Pinpoint the cell where the given text exists, returning its [X, Y] midpoint coordinate. 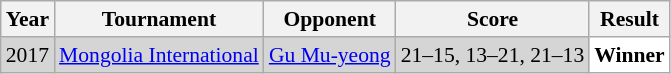
Mongolia International [159, 55]
Winner [630, 55]
Gu Mu-yeong [330, 55]
Result [630, 19]
Year [28, 19]
21–15, 13–21, 21–13 [493, 55]
Tournament [159, 19]
2017 [28, 55]
Opponent [330, 19]
Score [493, 19]
